Extract the [X, Y] coordinate from the center of the cell holding the provided text.  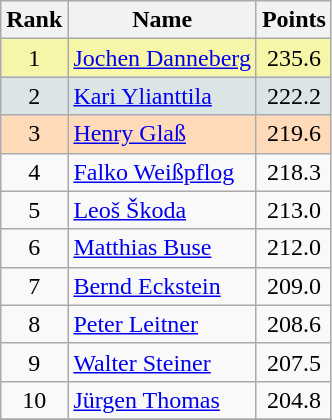
4 [34, 172]
Name [162, 20]
6 [34, 248]
9 [34, 362]
219.6 [294, 134]
235.6 [294, 58]
Jürgen Thomas [162, 400]
10 [34, 400]
7 [34, 286]
207.5 [294, 362]
Falko Weißpflog [162, 172]
218.3 [294, 172]
Jochen Danneberg [162, 58]
213.0 [294, 210]
Kari Ylianttila [162, 96]
Henry Glaß [162, 134]
Matthias Buse [162, 248]
222.2 [294, 96]
209.0 [294, 286]
Bernd Eckstein [162, 286]
204.8 [294, 400]
2 [34, 96]
Rank [34, 20]
Walter Steiner [162, 362]
Leoš Škoda [162, 210]
1 [34, 58]
8 [34, 324]
3 [34, 134]
208.6 [294, 324]
5 [34, 210]
Points [294, 20]
212.0 [294, 248]
Peter Leitner [162, 324]
